Find where the given text appears and provide that cell's center as [x, y] coordinate. 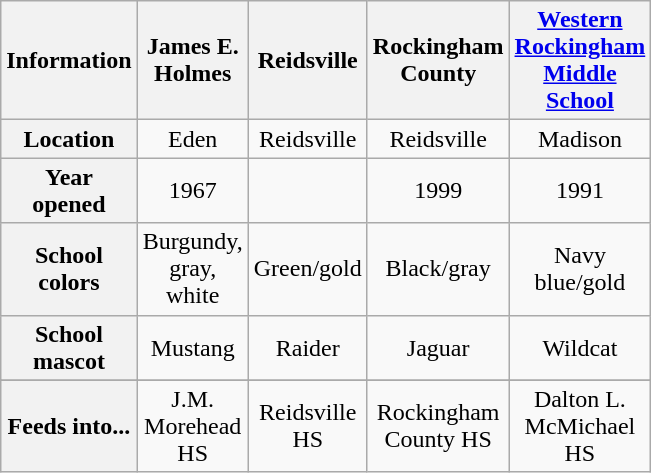
Navy blue/gold [580, 269]
James E. Holmes [192, 60]
Reidsville HS [308, 426]
Raider [308, 348]
Jaguar [438, 348]
Rockingham County [438, 60]
Mustang [192, 348]
Western Rockingham Middle School [580, 60]
Rockingham County HS [438, 426]
Year opened [69, 190]
1967 [192, 190]
J.M. Morehead HS [192, 426]
Dalton L. McMichael HS [580, 426]
Feeds into... [69, 426]
School mascot [69, 348]
Eden [192, 139]
Information [69, 60]
1999 [438, 190]
Black/gray [438, 269]
Location [69, 139]
Madison [580, 139]
School colors [69, 269]
1991 [580, 190]
Wildcat [580, 348]
Burgundy, gray, white [192, 269]
Green/gold [308, 269]
